Pinpoint the cell where the given text exists, returning its [X, Y] midpoint coordinate. 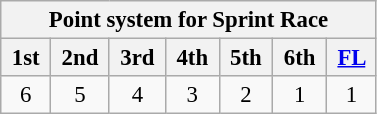
3rd [137, 58]
5 [80, 95]
2 [246, 95]
3 [192, 95]
6 [26, 95]
4 [137, 95]
2nd [80, 58]
FL [351, 58]
6th [300, 58]
5th [246, 58]
Point system for Sprint Race [189, 20]
1st [26, 58]
4th [192, 58]
